Find where the given text appears and provide that cell's center as (X, Y) coordinate. 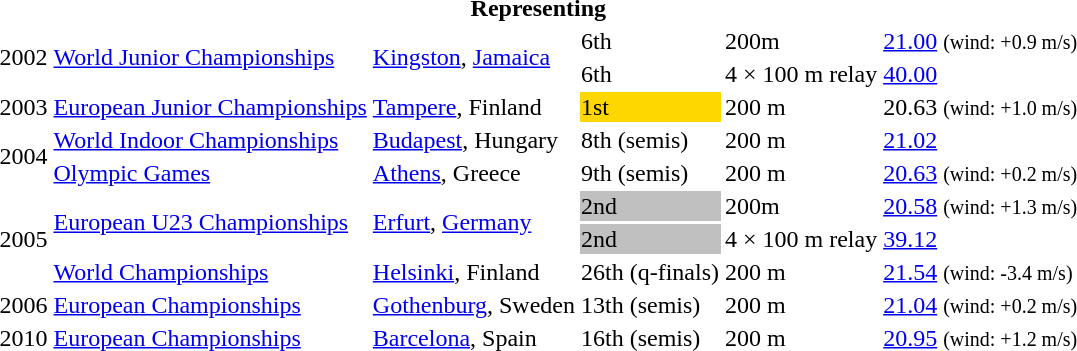
European U23 Championships (210, 222)
Budapest, Hungary (474, 140)
Olympic Games (210, 173)
Erfurt, Germany (474, 222)
8th (semis) (650, 140)
9th (semis) (650, 173)
1st (650, 107)
Helsinki, Finland (474, 272)
Athens, Greece (474, 173)
26th (q-finals) (650, 272)
Kingston, Jamaica (474, 58)
World Junior Championships (210, 58)
World Championships (210, 272)
13th (semis) (650, 305)
Tampere, Finland (474, 107)
European Championships (210, 305)
World Indoor Championships (210, 140)
European Junior Championships (210, 107)
Gothenburg, Sweden (474, 305)
